Return (x, y) of the center of cell containing provided text 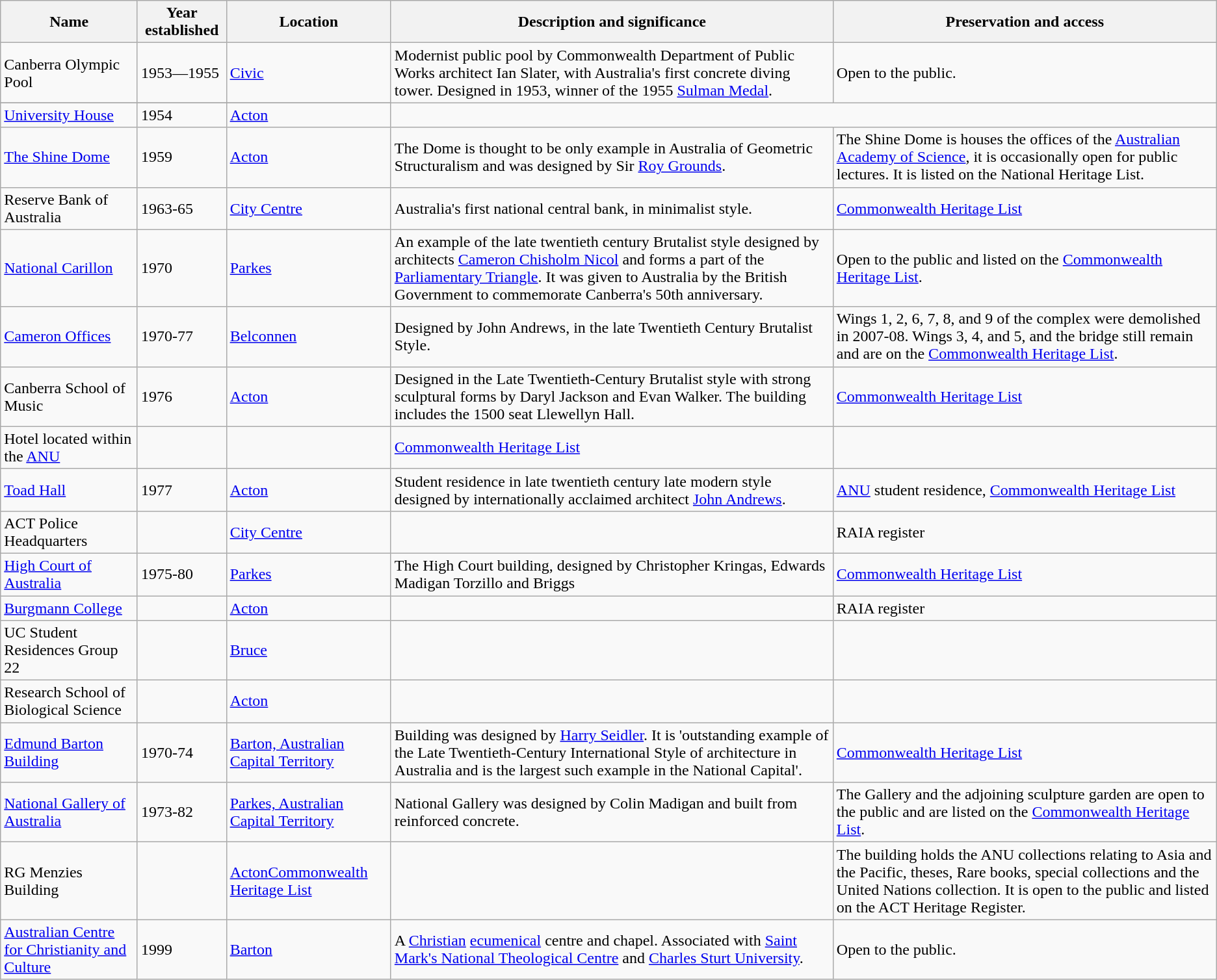
Research School of Biological Science (69, 702)
1954 (182, 115)
Open to the public and listed on the Commonwealth Heritage List. (1025, 268)
Belconnen (308, 337)
National Carillon (69, 268)
A Christian ecumenical centre and chapel. Associated with Saint Mark's National Theological Centre and Charles Sturt University. (612, 949)
Canberra School of Music (69, 396)
Burgmann College (69, 608)
Parkes, Australian Capital Territory (308, 812)
Barton, Australian Capital Territory (308, 753)
1975-80 (182, 574)
Description and significance (612, 22)
Cameron Offices (69, 337)
Toad Hall (69, 490)
Civic (308, 73)
1973-82 (182, 812)
Barton (308, 949)
Designed by John Andrews, in the late Twentieth Century Brutalist Style. (612, 337)
1959 (182, 157)
1970-74 (182, 753)
The Shine Dome (69, 157)
1999 (182, 949)
Edmund Barton Building (69, 753)
The High Court building, designed by Christopher Kringas, Edwards Madigan Torzillo and Briggs (612, 574)
1963-65 (182, 208)
High Court of Australia (69, 574)
Hotel located within the ANU (69, 447)
1970 (182, 268)
Canberra Olympic Pool (69, 73)
1976 (182, 396)
Location (308, 22)
Name (69, 22)
Bruce (308, 651)
Preservation and access (1025, 22)
The Dome is thought to be only example in Australia of Geometric Structuralism and was designed by Sir Roy Grounds. (612, 157)
Reserve Bank of Australia (69, 208)
Australia's first national central bank, in minimalist style. (612, 208)
RG Menzies Building (69, 881)
1953—1955 (182, 73)
Australian Centre for Christianity and Culture (69, 949)
National Gallery was designed by Colin Madigan and built from reinforced concrete. (612, 812)
National Gallery of Australia (69, 812)
The Gallery and the adjoining sculpture garden are open to the public and are listed on the Commonwealth Heritage List. (1025, 812)
1977 (182, 490)
ANU student residence, Commonwealth Heritage List (1025, 490)
ActonCommonwealth Heritage List (308, 881)
ACT Police Headquarters (69, 532)
1970-77 (182, 337)
Year established (182, 22)
Student residence in late twentieth century late modern style designed by internationally acclaimed architect John Andrews. (612, 490)
University House (69, 115)
UC Student Residences Group 22 (69, 651)
